Determine the [x, y] coordinate at the center of the cell enclosing the given text.  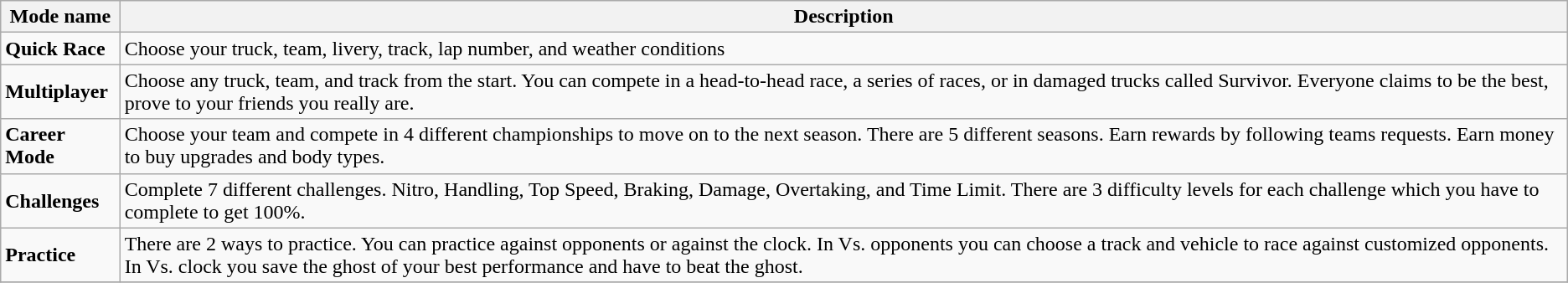
Multiplayer [60, 92]
Practice [60, 255]
Description [843, 17]
Choose your truck, team, livery, track, lap number, and weather conditions [843, 49]
Career Mode [60, 146]
Quick Race [60, 49]
Challenges [60, 201]
Mode name [60, 17]
